From the cell containing the given text, extract its center point as (X, Y) coordinate. 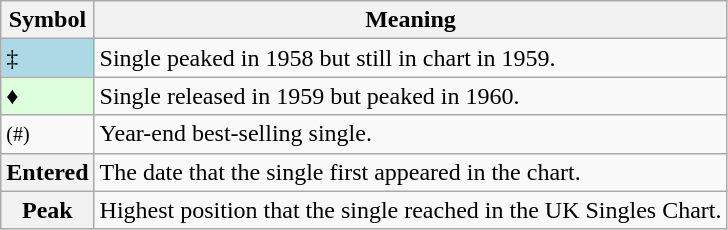
Year-end best-selling single. (410, 134)
Symbol (48, 20)
Entered (48, 172)
Meaning (410, 20)
‡ (48, 58)
Single peaked in 1958 but still in chart in 1959. (410, 58)
♦ (48, 96)
The date that the single first appeared in the chart. (410, 172)
Peak (48, 210)
Single released in 1959 but peaked in 1960. (410, 96)
Highest position that the single reached in the UK Singles Chart. (410, 210)
(#) (48, 134)
